Identify which cell holds the provided text, then report its (x, y) central coordinate. 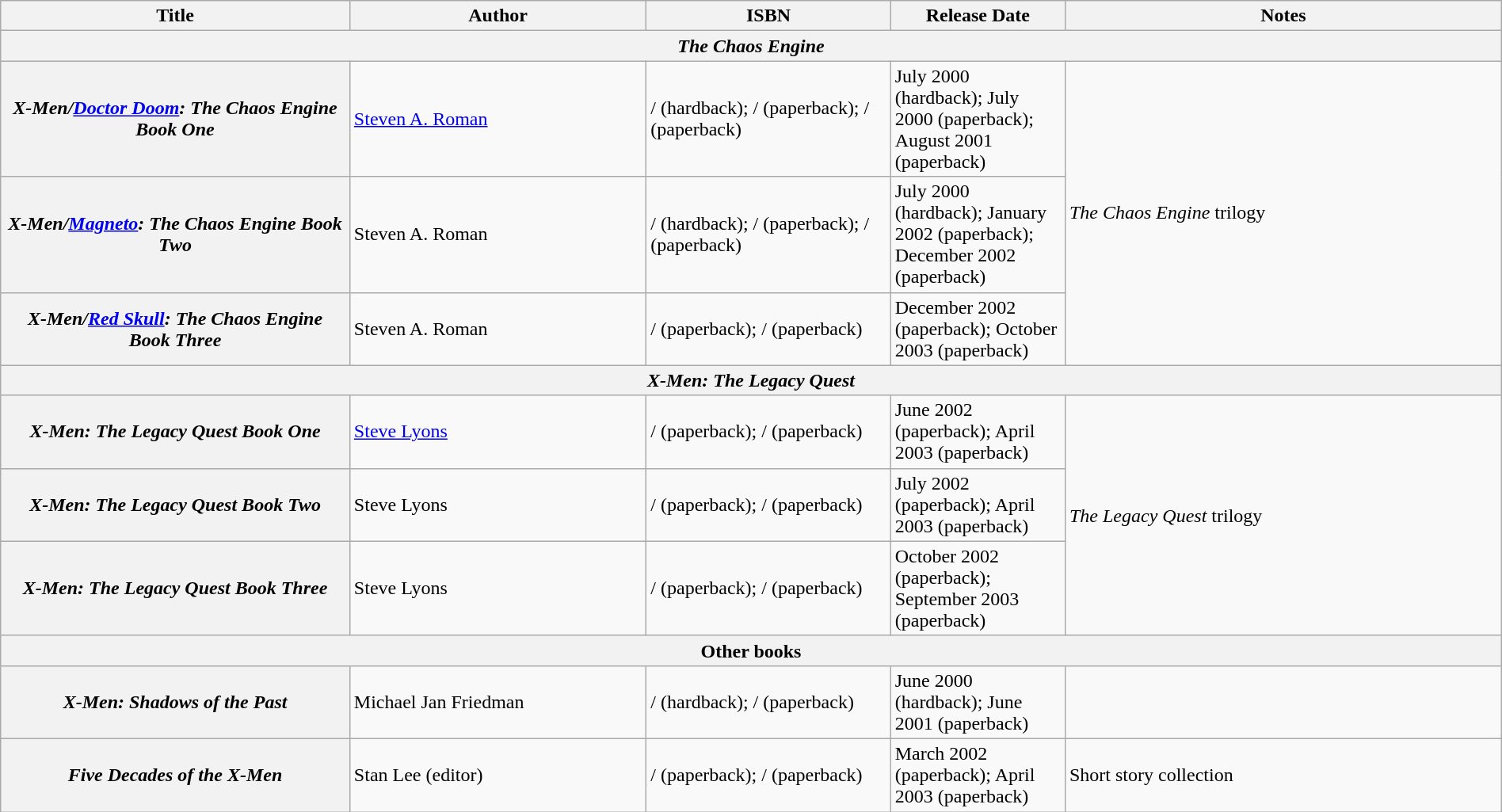
July 2000 (hardback); July 2000 (paperback); August 2001 (paperback) (978, 119)
X-Men/Doctor Doom: The Chaos Engine Book One (176, 119)
X-Men: The Legacy Quest Book One (176, 432)
ISBN (768, 16)
March 2002 (paperback); April 2003 (paperback) (978, 775)
Stan Lee (editor) (497, 775)
June 2000 (hardback); June 2001 (paperback) (978, 702)
The Legacy Quest trilogy (1283, 515)
Other books (751, 650)
X-Men: Shadows of the Past (176, 702)
X-Men: The Legacy Quest (751, 380)
Short story collection (1283, 775)
July 2000 (hardback); January 2002 (paperback); December 2002 (paperback) (978, 234)
December 2002 (paperback); October 2003 (paperback) (978, 329)
Release Date (978, 16)
Title (176, 16)
X-Men/Red Skull: The Chaos Engine Book Three (176, 329)
Five Decades of the X-Men (176, 775)
Author (497, 16)
June 2002 (paperback); April 2003 (paperback) (978, 432)
July 2002 (paperback); April 2003 (paperback) (978, 505)
X-Men/Magneto: The Chaos Engine Book Two (176, 234)
The Chaos Engine trilogy (1283, 213)
X-Men: The Legacy Quest Book Two (176, 505)
Notes (1283, 16)
X-Men: The Legacy Quest Book Three (176, 588)
Michael Jan Friedman (497, 702)
The Chaos Engine (751, 46)
October 2002 (paperback); September 2003 (paperback) (978, 588)
/ (hardback); / (paperback) (768, 702)
